Extract the [x, y] coordinate from the center of the cell holding the provided text.  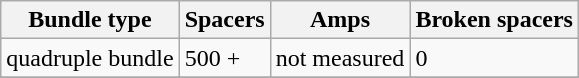
Spacers [224, 20]
not measured [340, 58]
Amps [340, 20]
Bundle type [90, 20]
quadruple bundle [90, 58]
500 + [224, 58]
0 [494, 58]
Broken spacers [494, 20]
